Return [x, y] of the center of cell containing provided text 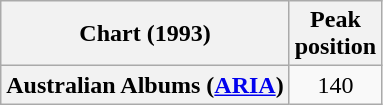
140 [335, 85]
Australian Albums (ARIA) [145, 85]
Peakposition [335, 34]
Chart (1993) [145, 34]
